From the cell containing the given text, extract its center point as (X, Y) coordinate. 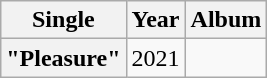
Single (64, 20)
Album (226, 20)
Year (156, 20)
"Pleasure" (64, 58)
2021 (156, 58)
